Identify which cell holds the provided text, then report its [X, Y] central coordinate. 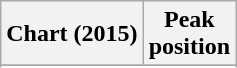
Peakposition [189, 34]
Chart (2015) [72, 34]
